Detect which cell encompasses the target text, then output its [x, y] center coordinate. 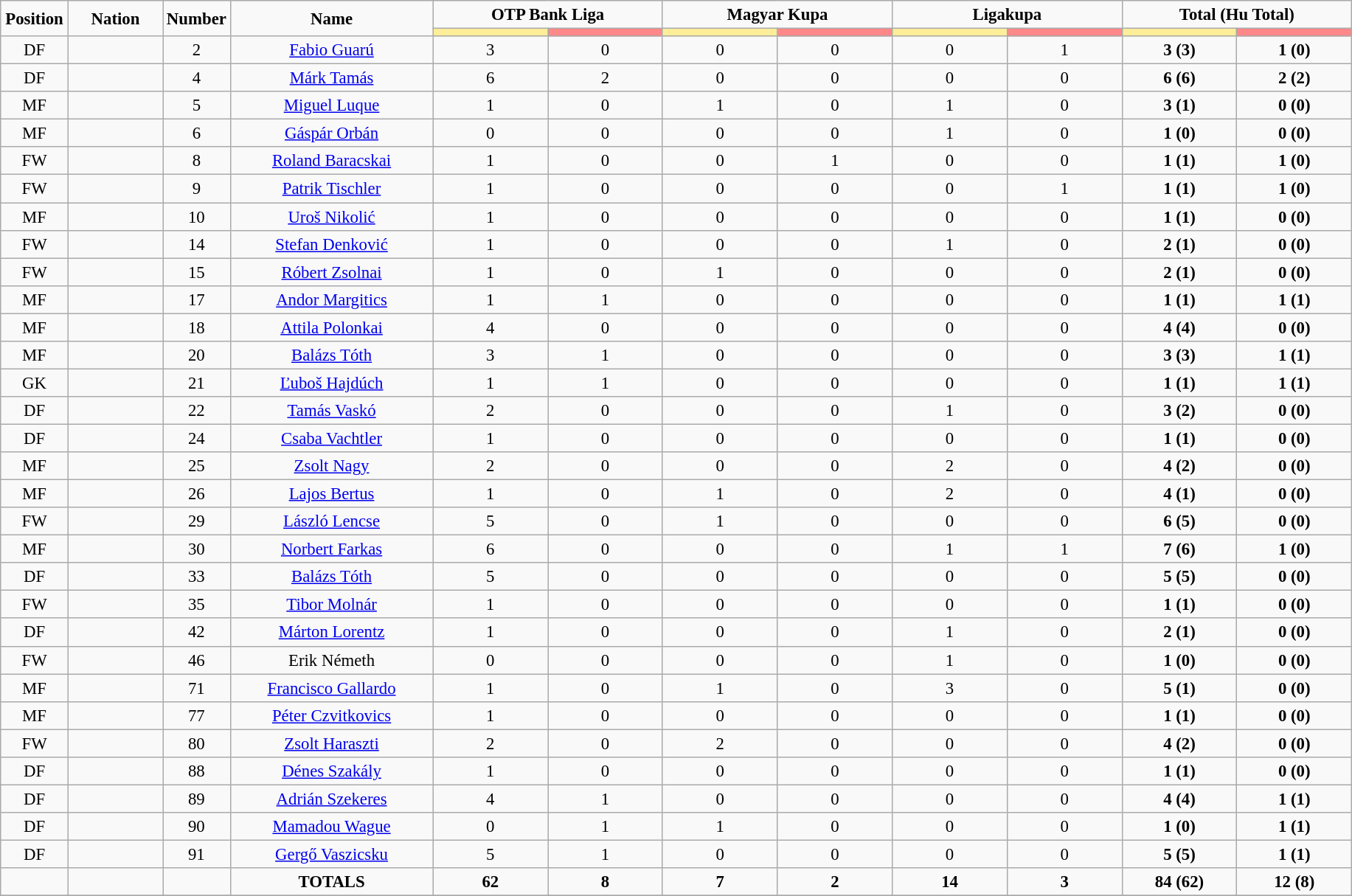
Francisco Gallardo [332, 688]
Total (Hu Total) [1237, 15]
Márton Lorentz [332, 633]
10 [197, 217]
Csaba Vachtler [332, 438]
Uroš Nikolić [332, 217]
Miguel Luque [332, 105]
3 (1) [1179, 105]
Stefan Denković [332, 244]
5 (1) [1179, 688]
88 [197, 771]
89 [197, 799]
91 [197, 854]
Number [197, 18]
Gáspár Orbán [332, 133]
Péter Czvitkovics [332, 715]
42 [197, 633]
21 [197, 383]
80 [197, 743]
18 [197, 327]
26 [197, 494]
Nation [115, 18]
Roland Baracskai [332, 162]
35 [197, 605]
Róbert Zsolnai [332, 272]
4 (1) [1179, 494]
Lajos Bertus [332, 494]
Name [332, 18]
Ľuboš Hajdúch [332, 383]
Andor Margitics [332, 299]
7 (6) [1179, 549]
24 [197, 438]
Dénes Szakály [332, 771]
Patrik Tischler [332, 189]
Zsolt Haraszti [332, 743]
Fabio Guarú [332, 50]
25 [197, 466]
20 [197, 355]
OTP Bank Liga [547, 15]
62 [490, 882]
2 (2) [1294, 78]
Erik Németh [332, 660]
László Lencse [332, 521]
GK [35, 383]
Márk Tamás [332, 78]
Mamadou Wague [332, 827]
Position [35, 18]
90 [197, 827]
Tamás Vaskó [332, 411]
33 [197, 577]
46 [197, 660]
29 [197, 521]
Magyar Kupa [777, 15]
Gergő Vaszicsku [332, 854]
77 [197, 715]
84 (62) [1179, 882]
Tibor Molnár [332, 605]
Adrián Szekeres [332, 799]
15 [197, 272]
3 (2) [1179, 411]
9 [197, 189]
Zsolt Nagy [332, 466]
12 (8) [1294, 882]
17 [197, 299]
30 [197, 549]
71 [197, 688]
6 (6) [1179, 78]
Ligakupa [1008, 15]
7 [720, 882]
22 [197, 411]
6 (5) [1179, 521]
TOTALS [332, 882]
Attila Polonkai [332, 327]
Norbert Farkas [332, 549]
